Extract the [X, Y] coordinate from the center of the cell holding the provided text.  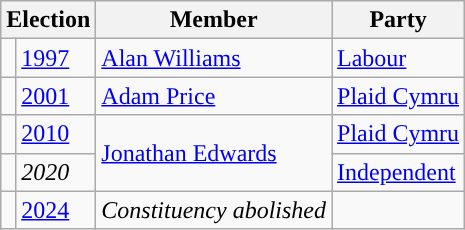
Independent [398, 172]
Constituency abolished [214, 210]
Labour [398, 58]
2024 [56, 210]
2010 [56, 134]
Alan Williams [214, 58]
2001 [56, 96]
Party [398, 20]
Member [214, 20]
Election [48, 20]
Jonathan Edwards [214, 153]
1997 [56, 58]
Adam Price [214, 96]
2020 [56, 172]
